Provide the (x, y) coordinate of the cell's center where the given text is located.  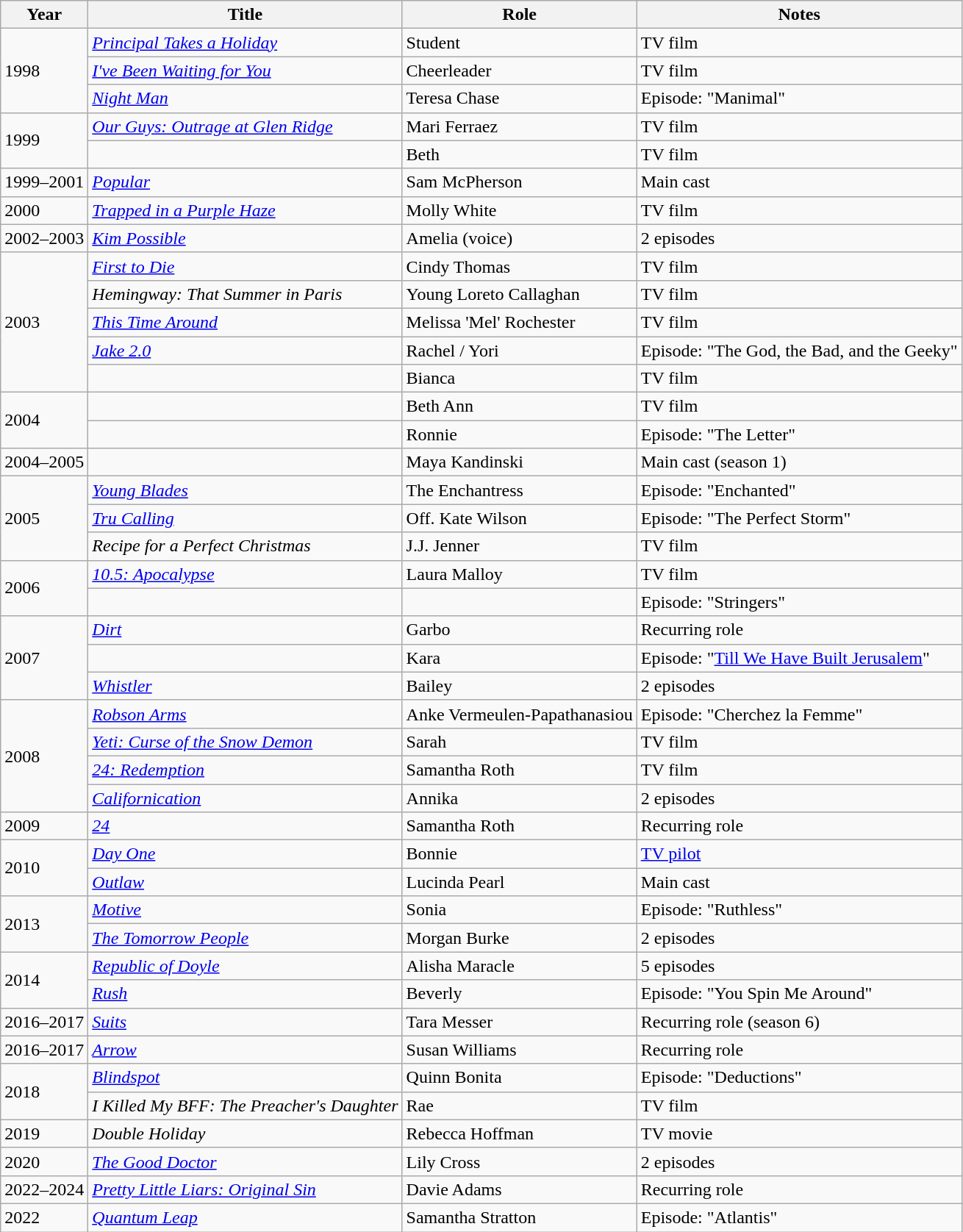
Republic of Doyle (246, 966)
Mari Ferraez (519, 126)
Trapped in a Purple Haze (246, 210)
Bonnie (519, 854)
2008 (44, 756)
Tru Calling (246, 518)
Principal Takes a Holiday (246, 43)
1999–2001 (44, 182)
Episode: "Manimal" (799, 99)
24 (246, 826)
Anke Vermeulen-Papathanasiou (519, 714)
TV movie (799, 1133)
Episode: "You Spin Me Around" (799, 994)
Maya Kandinski (519, 462)
Sonia (519, 910)
Ronnie (519, 434)
Episode: "The Letter" (799, 434)
Susan Williams (519, 1050)
Bailey (519, 686)
1999 (44, 140)
Kara (519, 658)
Sarah (519, 742)
Episode: "Enchanted" (799, 490)
Rush (246, 994)
Student (519, 43)
Arrow (246, 1050)
Hemingway: That Summer in Paris (246, 294)
2014 (44, 980)
Beth (519, 154)
2022–2024 (44, 1189)
Cheerleader (519, 71)
Episode: "Stringers" (799, 602)
Episode: "The God, the Bad, and the Geeky" (799, 351)
2007 (44, 658)
Quantum Leap (246, 1217)
Episode: "Cherchez la Femme" (799, 714)
Young Blades (246, 490)
Blindspot (246, 1078)
Cindy Thomas (519, 266)
2019 (44, 1133)
Episode: "The Perfect Storm" (799, 518)
Episode: "Ruthless" (799, 910)
Double Holiday (246, 1133)
Whistler (246, 686)
2003 (44, 322)
Suits (246, 1022)
2002–2003 (44, 238)
Popular (246, 182)
Kim Possible (246, 238)
Annika (519, 798)
Recurring role (season 6) (799, 1022)
2018 (44, 1092)
Episode: "Deductions" (799, 1078)
Our Guys: Outrage at Glen Ridge (246, 126)
2009 (44, 826)
2004 (44, 420)
Title (246, 15)
J.J. Jenner (519, 546)
Off. Kate Wilson (519, 518)
Rachel / Yori (519, 351)
Californication (246, 798)
Lucinda Pearl (519, 882)
2005 (44, 518)
TV pilot (799, 854)
Recipe for a Perfect Christmas (246, 546)
First to Die (246, 266)
10.5: Apocalypse (246, 574)
The Tomorrow People (246, 938)
Morgan Burke (519, 938)
Garbo (519, 630)
Teresa Chase (519, 99)
1998 (44, 71)
2020 (44, 1161)
Quinn Bonita (519, 1078)
Laura Malloy (519, 574)
Yeti: Curse of the Snow Demon (246, 742)
Lily Cross (519, 1161)
2013 (44, 924)
Dirt (246, 630)
Bianca (519, 379)
Role (519, 15)
The Good Doctor (246, 1161)
Year (44, 15)
2022 (44, 1217)
Pretty Little Liars: Original Sin (246, 1189)
Melissa 'Mel' Rochester (519, 322)
Rae (519, 1106)
Night Man (246, 99)
Outlaw (246, 882)
Main cast (season 1) (799, 462)
I've Been Waiting for You (246, 71)
Alisha Maracle (519, 966)
Young Loreto Callaghan (519, 294)
The Enchantress (519, 490)
Davie Adams (519, 1189)
24: Redemption (246, 770)
This Time Around (246, 322)
Day One (246, 854)
Samantha Stratton (519, 1217)
Amelia (voice) (519, 238)
Episode: "Atlantis" (799, 1217)
Beverly (519, 994)
Beth Ann (519, 407)
Tara Messer (519, 1022)
Notes (799, 15)
I Killed My BFF: The Preacher's Daughter (246, 1106)
Robson Arms (246, 714)
5 episodes (799, 966)
Jake 2.0 (246, 351)
2010 (44, 868)
Rebecca Hoffman (519, 1133)
Episode: "Till We Have Built Jerusalem" (799, 658)
Molly White (519, 210)
2004–2005 (44, 462)
2000 (44, 210)
Motive (246, 910)
Sam McPherson (519, 182)
2006 (44, 588)
